For the text-containing cell, return its midpoint in [X, Y] coordinate format. 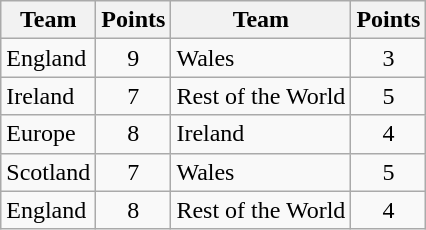
Scotland [48, 172]
Europe [48, 134]
3 [388, 58]
9 [134, 58]
